Return [X, Y] of the center of cell containing provided text 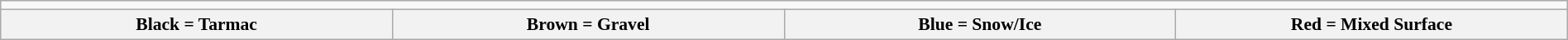
Brown = Gravel [588, 24]
Red = Mixed Surface [1372, 24]
Blue = Snow/Ice [980, 24]
Black = Tarmac [197, 24]
